Detect which cell encompasses the target text, then output its (x, y) center coordinate. 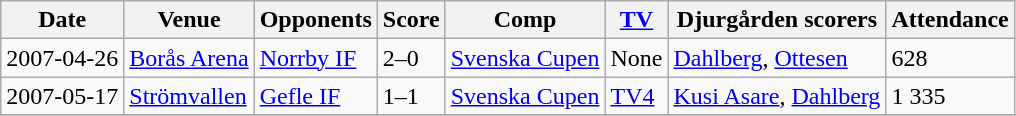
TV4 (636, 96)
2007-04-26 (62, 58)
TV (636, 20)
Borås Arena (189, 58)
Attendance (950, 20)
Norrby IF (316, 58)
1–1 (411, 96)
Djurgården scorers (777, 20)
Date (62, 20)
Kusi Asare, Dahlberg (777, 96)
1 335 (950, 96)
Dahlberg, Ottesen (777, 58)
2–0 (411, 58)
Opponents (316, 20)
Gefle IF (316, 96)
628 (950, 58)
None (636, 58)
2007-05-17 (62, 96)
Score (411, 20)
Venue (189, 20)
Comp (525, 20)
Strömvallen (189, 96)
